Extract the (x, y) coordinate from the center of the cell holding the provided text.  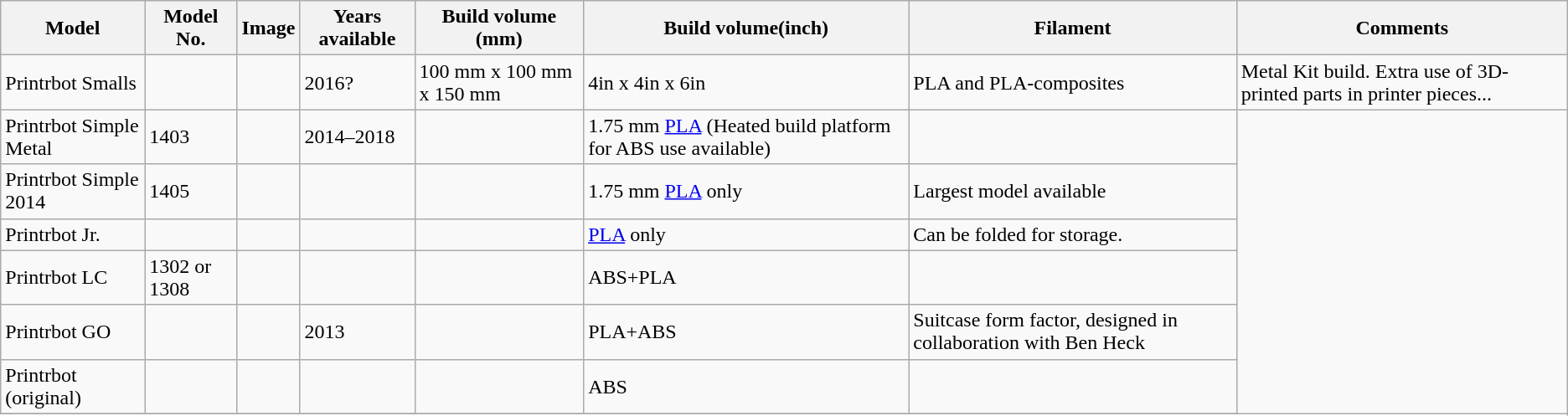
ABS+PLA (746, 278)
ABS (746, 387)
1.75 mm PLA only (746, 191)
PLA only (746, 234)
Suitcase form factor, designed in collaboration with Ben Heck (1072, 331)
Printrbot LC (73, 278)
Years available (357, 28)
Model No. (191, 28)
Can be folded for storage. (1072, 234)
Printrbot GO (73, 331)
Printrbot Simple 2014 (73, 191)
4in x 4in x 6in (746, 82)
1405 (191, 191)
1.75 mm PLA (Heated build platform for ABS use available) (746, 137)
Model (73, 28)
Build volume(inch) (746, 28)
Printrbot Jr. (73, 234)
1403 (191, 137)
Comments (1402, 28)
100 mm x 100 mm x 150 mm (499, 82)
PLA+ABS (746, 331)
PLA and PLA-composites (1072, 82)
Metal Kit build. Extra use of 3D-printed parts in printer pieces... (1402, 82)
2013 (357, 331)
Printrbot (original) (73, 387)
Printrbot Smalls (73, 82)
1302 or 1308 (191, 278)
Printrbot Simple Metal (73, 137)
Largest model available (1072, 191)
Build volume (mm) (499, 28)
Filament (1072, 28)
2014–2018 (357, 137)
2016? (357, 82)
Image (268, 28)
